Pinpoint the cell where the given text exists, returning its (x, y) midpoint coordinate. 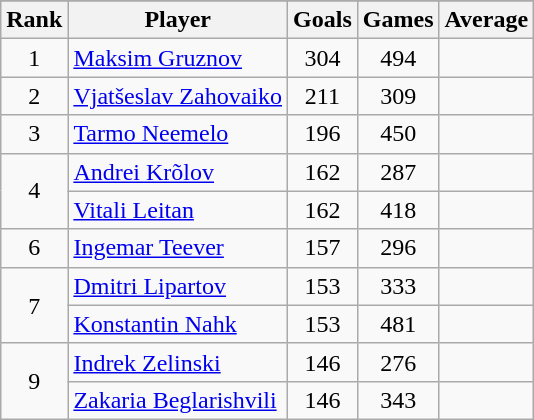
494 (398, 58)
Tarmo Neemelo (178, 134)
Dmitri Lipartov (178, 286)
2 (34, 96)
Indrek Zelinski (178, 362)
450 (398, 134)
196 (323, 134)
Games (398, 20)
211 (323, 96)
Konstantin Nahk (178, 324)
Goals (323, 20)
481 (398, 324)
3 (34, 134)
9 (34, 381)
304 (323, 58)
Vitali Leitan (178, 210)
7 (34, 305)
309 (398, 96)
Average (486, 20)
4 (34, 191)
6 (34, 248)
Andrei Krõlov (178, 172)
287 (398, 172)
418 (398, 210)
Ingemar Teever (178, 248)
Player (178, 20)
Maksim Gruznov (178, 58)
Vjatšeslav Zahovaiko (178, 96)
333 (398, 286)
Rank (34, 20)
Zakaria Beglarishvili (178, 400)
343 (398, 400)
276 (398, 362)
1 (34, 58)
157 (323, 248)
296 (398, 248)
